Pinpoint the cell where the given text exists, returning its [X, Y] midpoint coordinate. 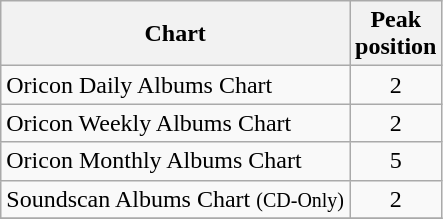
Oricon Daily Albums Chart [176, 85]
Oricon Monthly Albums Chart [176, 161]
5 [396, 161]
Soundscan Albums Chart (CD-Only) [176, 199]
Peak position [396, 34]
Oricon Weekly Albums Chart [176, 123]
Chart [176, 34]
